Determine the [x, y] coordinate at the center of the cell enclosing the given text.  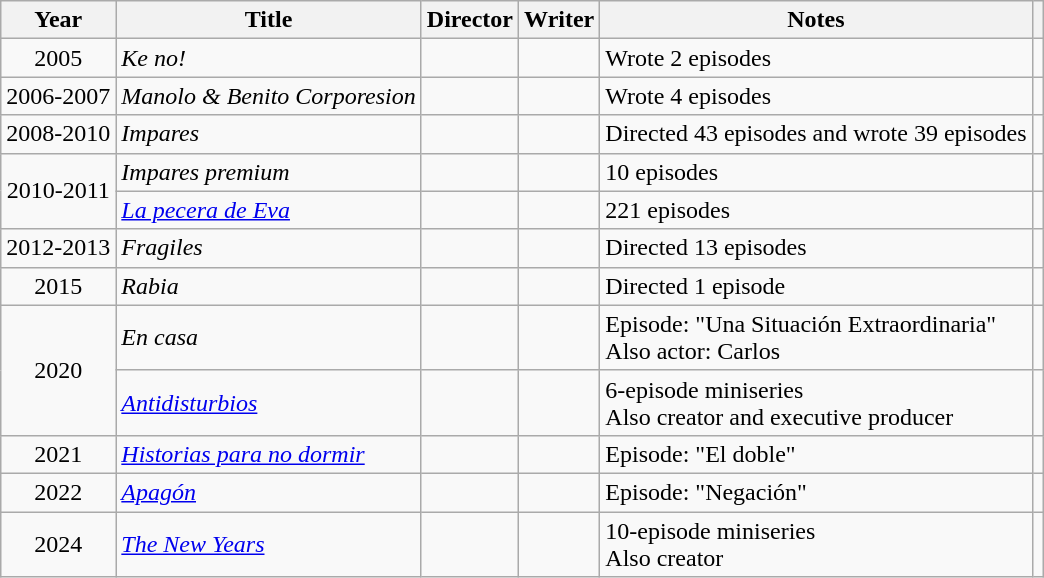
2024 [58, 544]
2015 [58, 286]
The New Years [269, 544]
Impares premium [269, 172]
2005 [58, 58]
10-episode miniseriesAlso creator [816, 544]
Director [470, 20]
2021 [58, 454]
Impares [269, 134]
En casa [269, 338]
Writer [560, 20]
Wrote 4 episodes [816, 96]
221 episodes [816, 210]
10 episodes [816, 172]
Rabia [269, 286]
Manolo & Benito Corporesion [269, 96]
2022 [58, 492]
Notes [816, 20]
Title [269, 20]
2006-2007 [58, 96]
2012-2013 [58, 248]
Directed 13 episodes [816, 248]
Episode: "Una Situación Extraordinaria"Also actor: Carlos [816, 338]
Directed 43 episodes and wrote 39 episodes [816, 134]
Episode: "El doble" [816, 454]
Year [58, 20]
Antidisturbios [269, 402]
6-episode miniseriesAlso creator and executive producer [816, 402]
Ke no! [269, 58]
2008-2010 [58, 134]
La pecera de Eva [269, 210]
Wrote 2 episodes [816, 58]
Apagón [269, 492]
Directed 1 episode [816, 286]
Historias para no dormir [269, 454]
Fragiles [269, 248]
2010-2011 [58, 191]
Episode: "Negación" [816, 492]
2020 [58, 370]
